Return [X, Y] of the center of cell containing provided text 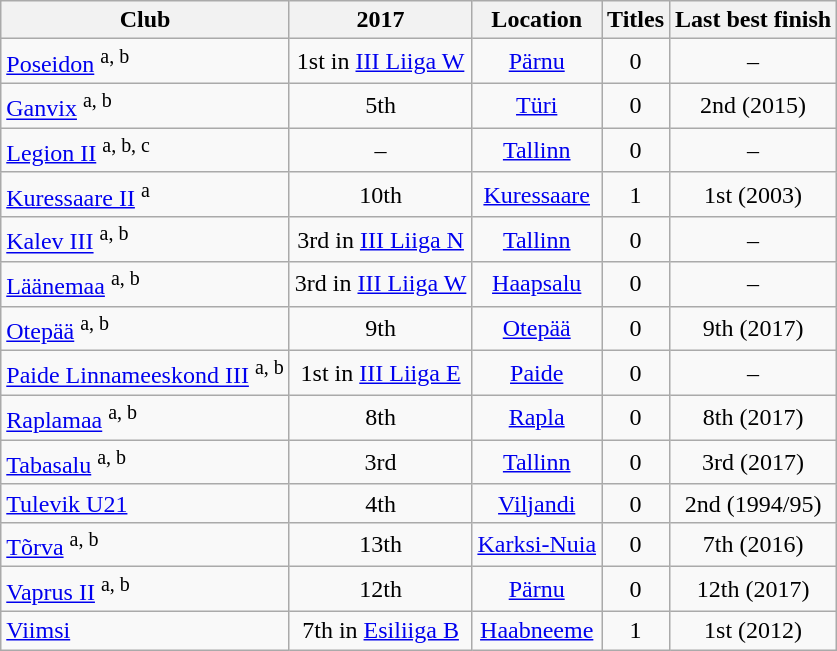
12th [380, 590]
1st (2012) [754, 631]
Viimsi [146, 631]
1st (2003) [754, 194]
Läänemaa a, b [146, 284]
Club [146, 20]
4th [380, 503]
Vaprus II a, b [146, 590]
12th (2017) [754, 590]
Last best finish [754, 20]
Türi [537, 106]
8th (2017) [754, 418]
3rd (2017) [754, 462]
7th in Esiliiga B [380, 631]
Legion II a, b, c [146, 150]
Tulevik U21 [146, 503]
10th [380, 194]
Tabasalu a, b [146, 462]
Poseidon a, b [146, 62]
13th [380, 544]
Haapsalu [537, 284]
1st in III Liiga E [380, 374]
3rd in III Liiga W [380, 284]
3rd [380, 462]
Viljandi [537, 503]
9th (2017) [754, 328]
9th [380, 328]
7th (2016) [754, 544]
Paide [537, 374]
3rd in III Liiga N [380, 240]
Location [537, 20]
2nd (1994/95) [754, 503]
1st in III Liiga W [380, 62]
Kuressaare [537, 194]
Raplamaa a, b [146, 418]
Kuressaare II a [146, 194]
Rapla [537, 418]
Haabneeme [537, 631]
5th [380, 106]
Paide Linnameeskond III a, b [146, 374]
Karksi-Nuia [537, 544]
Otepää a, b [146, 328]
Ganvix a, b [146, 106]
2nd (2015) [754, 106]
Kalev III a, b [146, 240]
8th [380, 418]
2017 [380, 20]
Tõrva a, b [146, 544]
Otepää [537, 328]
Titles [636, 20]
